Provide the (x, y) coordinate of the cell's center where the given text is located.  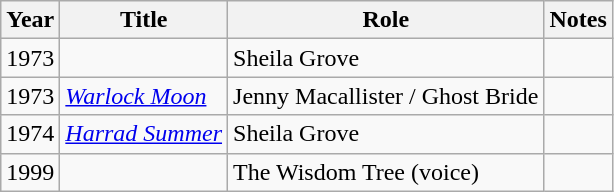
Year (30, 20)
Title (144, 20)
1999 (30, 172)
1974 (30, 134)
Warlock Moon (144, 96)
Role (386, 20)
Harrad Summer (144, 134)
The Wisdom Tree (voice) (386, 172)
Notes (578, 20)
Jenny Macallister / Ghost Bride (386, 96)
